Locate the cell with the specified text and output its [X, Y] center coordinate. 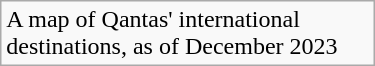
A map of Qantas' international destinations, as of December 2023 [188, 34]
